Identify which cell holds the provided text, then report its (X, Y) central coordinate. 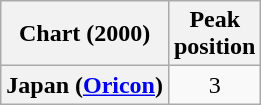
Chart (2000) (85, 34)
Japan (Oricon) (85, 85)
3 (214, 85)
Peakposition (214, 34)
